Output the (X, Y) coordinate of the center of the cell containing the given text.  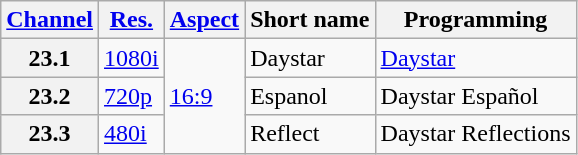
Aspect (204, 20)
Daystar Reflections (476, 134)
480i (132, 134)
Reflect (310, 134)
23.3 (50, 134)
1080i (132, 58)
720p (132, 96)
Short name (310, 20)
16:9 (204, 96)
Programming (476, 20)
Channel (50, 20)
23.2 (50, 96)
Daystar Español (476, 96)
Espanol (310, 96)
23.1 (50, 58)
Res. (132, 20)
